Identify which cell holds the provided text, then report its (X, Y) central coordinate. 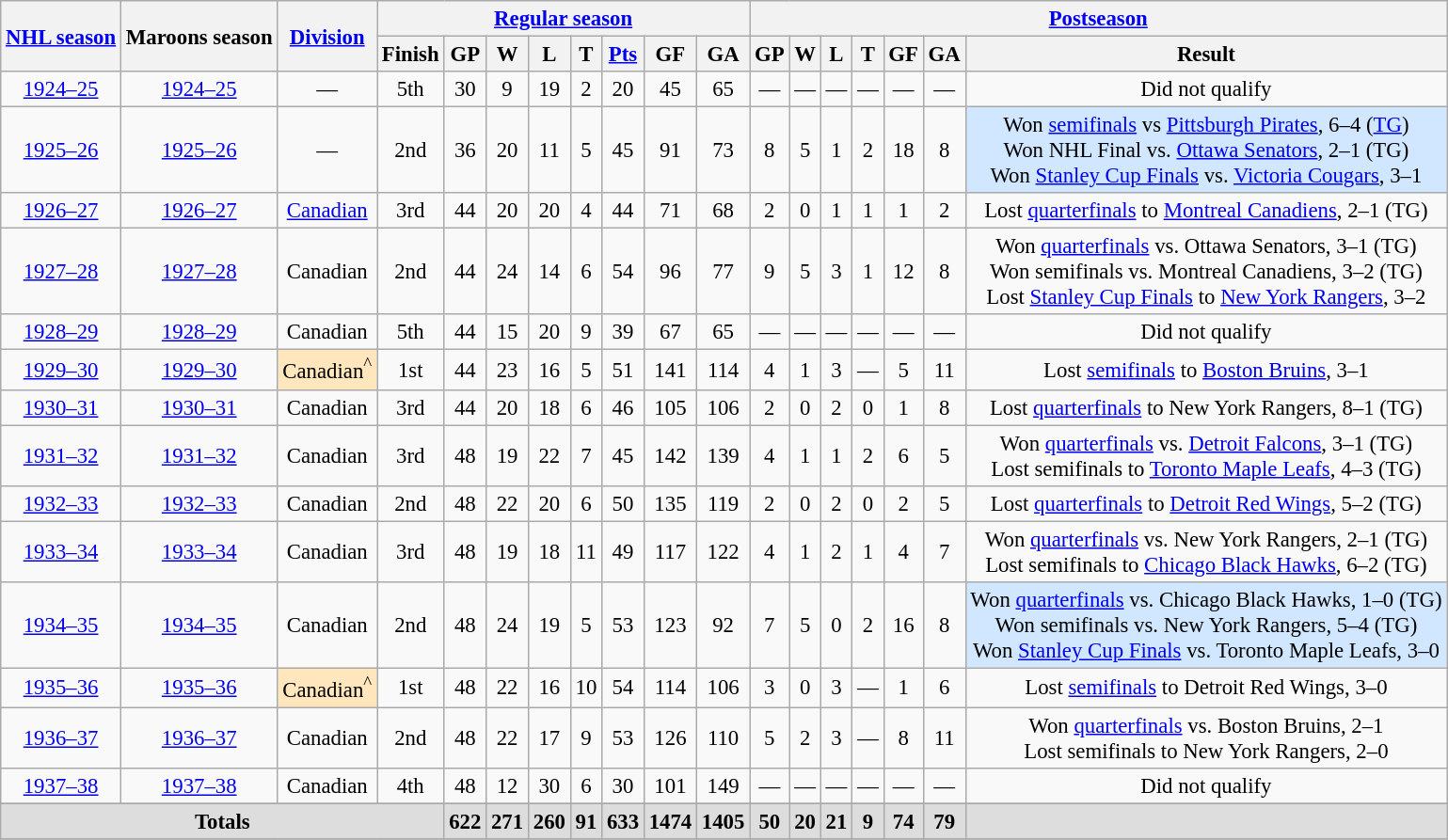
73 (724, 151)
67 (670, 332)
135 (670, 503)
96 (670, 272)
17 (549, 737)
15 (508, 332)
119 (724, 503)
77 (724, 272)
Lost semifinals to Boston Bruins, 3–1 (1206, 370)
1405 (724, 822)
Maroons season (199, 36)
79 (945, 822)
39 (623, 332)
Won quarterfinals vs. Detroit Falcons, 3–1 (TG) Lost semifinals to Toronto Maple Leafs, 4–3 (TG) (1206, 455)
Lost quarterfinals to New York Rangers, 8–1 (TG) (1206, 407)
Lost quarterfinals to Montreal Canadiens, 2–1 (TG) (1206, 211)
Lost semifinals to Detroit Red Wings, 3–0 (1206, 688)
110 (724, 737)
14 (549, 272)
Won semifinals vs Pittsburgh Pirates, 6–4 (TG) Won NHL Final vs. Ottawa Senators, 2–1 (TG) Won Stanley Cup Finals vs. Victoria Cougars, 3–1 (1206, 151)
149 (724, 786)
105 (670, 407)
139 (724, 455)
Won quarterfinals vs. Ottawa Senators, 3–1 (TG) Won semifinals vs. Montreal Canadiens, 3–2 (TG) Lost Stanley Cup Finals to New York Rangers, 3–2 (1206, 272)
122 (724, 551)
126 (670, 737)
117 (670, 551)
Won quarterfinals vs. New York Rangers, 2–1 (TG) Lost semifinals to Chicago Black Hawks, 6–2 (TG) (1206, 551)
10 (585, 688)
21 (835, 822)
4th (410, 786)
Regular season (564, 19)
74 (903, 822)
101 (670, 786)
68 (724, 211)
Division (327, 36)
71 (670, 211)
271 (508, 822)
622 (465, 822)
Won quarterfinals vs. Chicago Black Hawks, 1–0 (TG) Won semifinals vs. New York Rangers, 5–4 (TG) Won Stanley Cup Finals vs. Toronto Maple Leafs, 3–0 (1206, 626)
Result (1206, 55)
49 (623, 551)
123 (670, 626)
NHL season (61, 36)
260 (549, 822)
Postseason (1099, 19)
141 (670, 370)
36 (465, 151)
1474 (670, 822)
Finish (410, 55)
23 (508, 370)
Lost quarterfinals to Detroit Red Wings, 5–2 (TG) (1206, 503)
Won quarterfinals vs. Boston Bruins, 2–1 Lost semifinals to New York Rangers, 2–0 (1206, 737)
51 (623, 370)
142 (670, 455)
46 (623, 407)
Totals (222, 822)
Pts (623, 55)
92 (724, 626)
633 (623, 822)
